Output the [X, Y] coordinate of the center of the cell containing the given text.  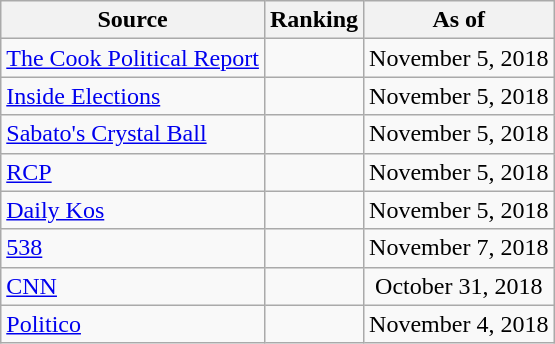
November 7, 2018 [459, 248]
CNN [133, 286]
Politico [133, 324]
November 4, 2018 [459, 324]
As of [459, 20]
October 31, 2018 [459, 286]
Sabato's Crystal Ball [133, 134]
538 [133, 248]
Inside Elections [133, 96]
Ranking [314, 20]
The Cook Political Report [133, 58]
Source [133, 20]
RCP [133, 172]
Daily Kos [133, 210]
